Provide the (X, Y) coordinate of the cell's center where the given text is located.  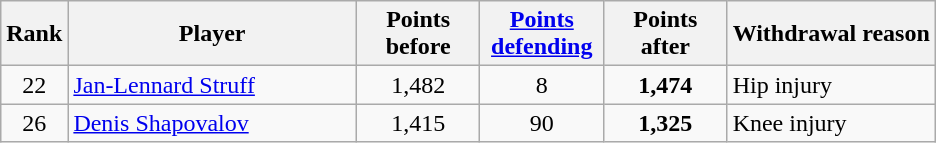
1,325 (666, 123)
Denis Shapovalov (212, 123)
Withdrawal reason (831, 34)
90 (542, 123)
1,474 (666, 85)
1,482 (418, 85)
Points after (666, 34)
1,415 (418, 123)
22 (34, 85)
Points before (418, 34)
Rank (34, 34)
Points defending (542, 34)
26 (34, 123)
Knee injury (831, 123)
8 (542, 85)
Hip injury (831, 85)
Jan-Lennard Struff (212, 85)
Player (212, 34)
